Capture the cell that displays the provided text and extract its [X, Y] central coordinate. 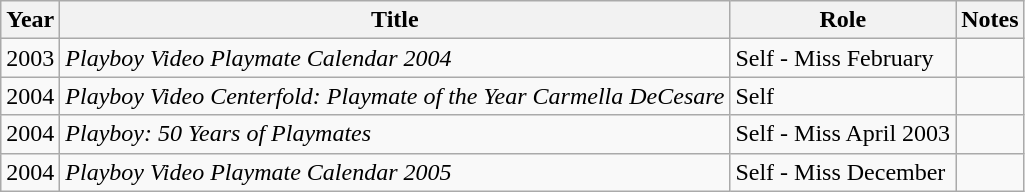
Title [395, 20]
Playboy Video Centerfold: Playmate of the Year Carmella DeCesare [395, 96]
Self - Miss April 2003 [843, 134]
Self - Miss February [843, 58]
Role [843, 20]
Playboy Video Playmate Calendar 2004 [395, 58]
Self [843, 96]
Self - Miss December [843, 172]
Playboy Video Playmate Calendar 2005 [395, 172]
Notes [990, 20]
Year [30, 20]
2003 [30, 58]
Playboy: 50 Years of Playmates [395, 134]
